From the cell containing the given text, extract its center point as [x, y] coordinate. 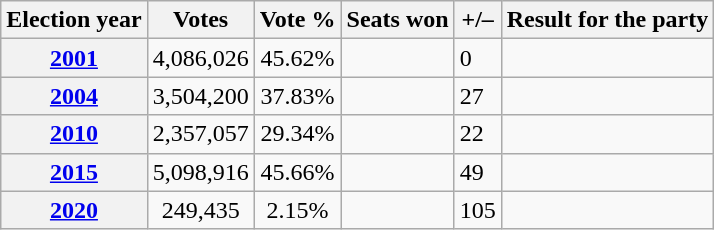
2001 [74, 58]
5,098,916 [200, 172]
37.83% [298, 96]
249,435 [200, 210]
4,086,026 [200, 58]
2020 [74, 210]
29.34% [298, 134]
22 [478, 134]
3,504,200 [200, 96]
Vote % [298, 20]
Votes [200, 20]
2010 [74, 134]
Election year [74, 20]
2,357,057 [200, 134]
0 [478, 58]
Result for the party [608, 20]
Seats won [398, 20]
2004 [74, 96]
105 [478, 210]
45.66% [298, 172]
45.62% [298, 58]
27 [478, 96]
+/– [478, 20]
2015 [74, 172]
49 [478, 172]
2.15% [298, 210]
